Pinpoint the cell where the given text exists, returning its [x, y] midpoint coordinate. 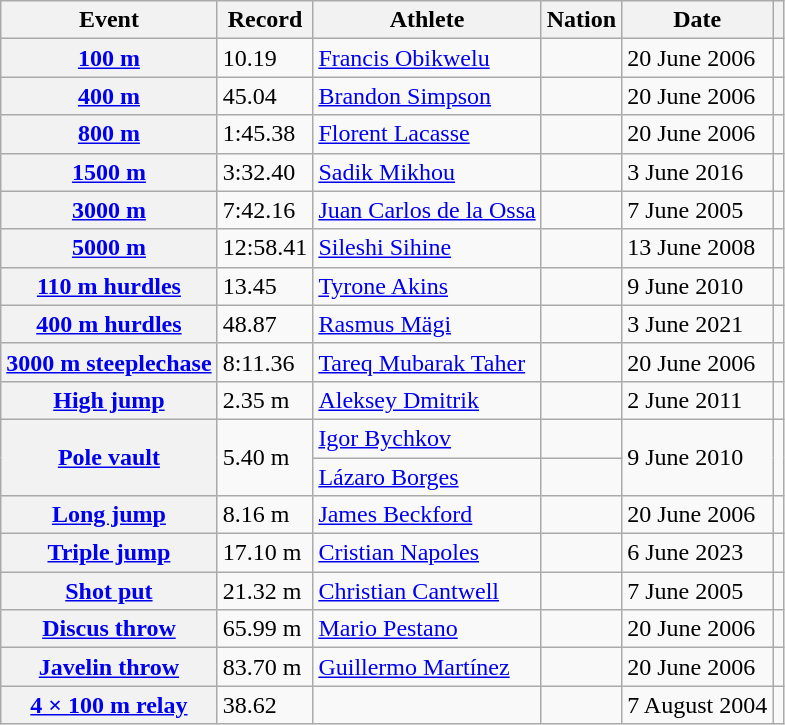
Pole vault [109, 457]
8:11.36 [265, 362]
3000 m [109, 210]
3 June 2021 [698, 324]
Tareq Mubarak Taher [427, 362]
Nation [581, 20]
Cristian Napoles [427, 553]
48.87 [265, 324]
65.99 m [265, 629]
83.70 m [265, 667]
45.04 [265, 96]
38.62 [265, 705]
Shot put [109, 591]
Juan Carlos de la Ossa [427, 210]
Mario Pestano [427, 629]
Long jump [109, 515]
Triple jump [109, 553]
Igor Bychkov [427, 438]
17.10 m [265, 553]
1:45.38 [265, 134]
Rasmus Mägi [427, 324]
6 June 2023 [698, 553]
8.16 m [265, 515]
Event [109, 20]
1500 m [109, 172]
Lázaro Borges [427, 477]
3 June 2016 [698, 172]
800 m [109, 134]
13.45 [265, 286]
7:42.16 [265, 210]
10.19 [265, 58]
Javelin throw [109, 667]
13 June 2008 [698, 248]
High jump [109, 400]
James Beckford [427, 515]
Francis Obikwelu [427, 58]
Tyrone Akins [427, 286]
Guillermo Martínez [427, 667]
Record [265, 20]
Christian Cantwell [427, 591]
21.32 m [265, 591]
Aleksey Dmitrik [427, 400]
100 m [109, 58]
3000 m steeplechase [109, 362]
3:32.40 [265, 172]
5000 m [109, 248]
2.35 m [265, 400]
Brandon Simpson [427, 96]
Sileshi Sihine [427, 248]
400 m hurdles [109, 324]
2 June 2011 [698, 400]
5.40 m [265, 457]
Date [698, 20]
12:58.41 [265, 248]
7 August 2004 [698, 705]
400 m [109, 96]
110 m hurdles [109, 286]
4 × 100 m relay [109, 705]
Florent Lacasse [427, 134]
Discus throw [109, 629]
Athlete [427, 20]
Sadik Mikhou [427, 172]
